Capture the cell that displays the provided text and extract its [x, y] central coordinate. 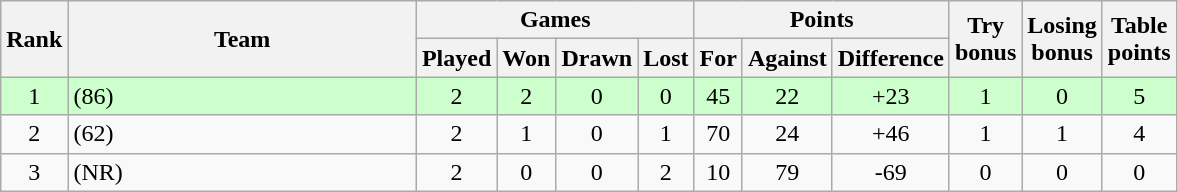
Try bonus [985, 39]
Losing bonus [1062, 39]
22 [787, 96]
+46 [890, 134]
Against [787, 58]
79 [787, 172]
4 [1139, 134]
Games [555, 20]
Lost [666, 58]
3 [34, 172]
+23 [890, 96]
Team [242, 39]
5 [1139, 96]
Difference [890, 58]
(86) [242, 96]
(62) [242, 134]
Won [526, 58]
(NR) [242, 172]
Rank [34, 39]
Points [822, 20]
For [718, 58]
70 [718, 134]
-69 [890, 172]
Drawn [597, 58]
45 [718, 96]
Table points [1139, 39]
10 [718, 172]
Played [456, 58]
24 [787, 134]
